From the cell containing the given text, extract its center point as (X, Y) coordinate. 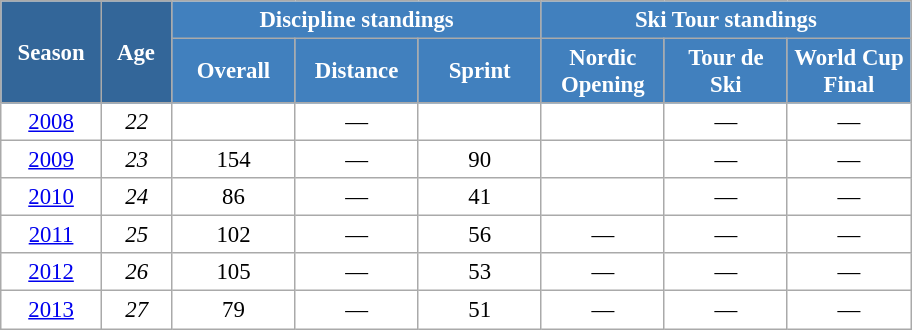
Overall (234, 72)
Season (52, 52)
Sprint (480, 72)
2008 (52, 122)
26 (136, 273)
27 (136, 310)
NordicOpening (602, 72)
41 (480, 197)
90 (480, 160)
105 (234, 273)
World CupFinal (848, 72)
2013 (52, 310)
Age (136, 52)
Ski Tour standings (726, 20)
23 (136, 160)
Discipline standings (356, 20)
Distance (356, 72)
25 (136, 235)
102 (234, 235)
154 (234, 160)
51 (480, 310)
56 (480, 235)
2009 (52, 160)
24 (136, 197)
79 (234, 310)
2011 (52, 235)
53 (480, 273)
2010 (52, 197)
86 (234, 197)
Tour deSki (726, 72)
22 (136, 122)
2012 (52, 273)
